Identify which cell holds the provided text, then report its (x, y) central coordinate. 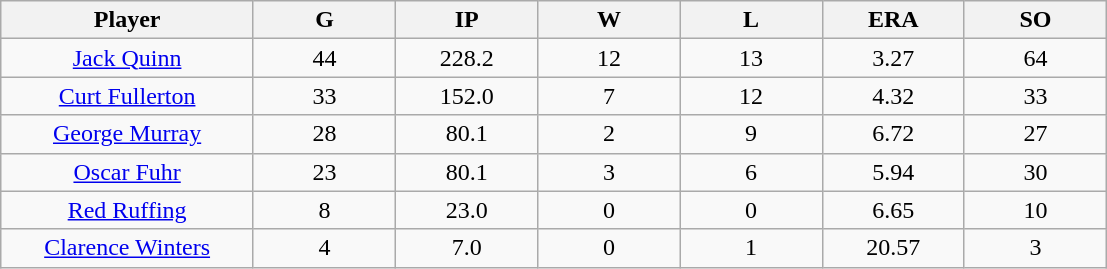
Player (128, 20)
G (324, 20)
30 (1035, 172)
Oscar Fuhr (128, 172)
44 (324, 58)
SO (1035, 20)
23 (324, 172)
8 (324, 210)
IP (467, 20)
Red Ruffing (128, 210)
Clarence Winters (128, 248)
5.94 (893, 172)
28 (324, 134)
152.0 (467, 96)
9 (751, 134)
10 (1035, 210)
23.0 (467, 210)
W (609, 20)
George Murray (128, 134)
13 (751, 58)
2 (609, 134)
1 (751, 248)
Curt Fullerton (128, 96)
7 (609, 96)
64 (1035, 58)
6.65 (893, 210)
20.57 (893, 248)
4 (324, 248)
7.0 (467, 248)
228.2 (467, 58)
4.32 (893, 96)
27 (1035, 134)
6.72 (893, 134)
ERA (893, 20)
3.27 (893, 58)
6 (751, 172)
Jack Quinn (128, 58)
L (751, 20)
